Extract the [x, y] coordinate from the center of the cell holding the provided text.  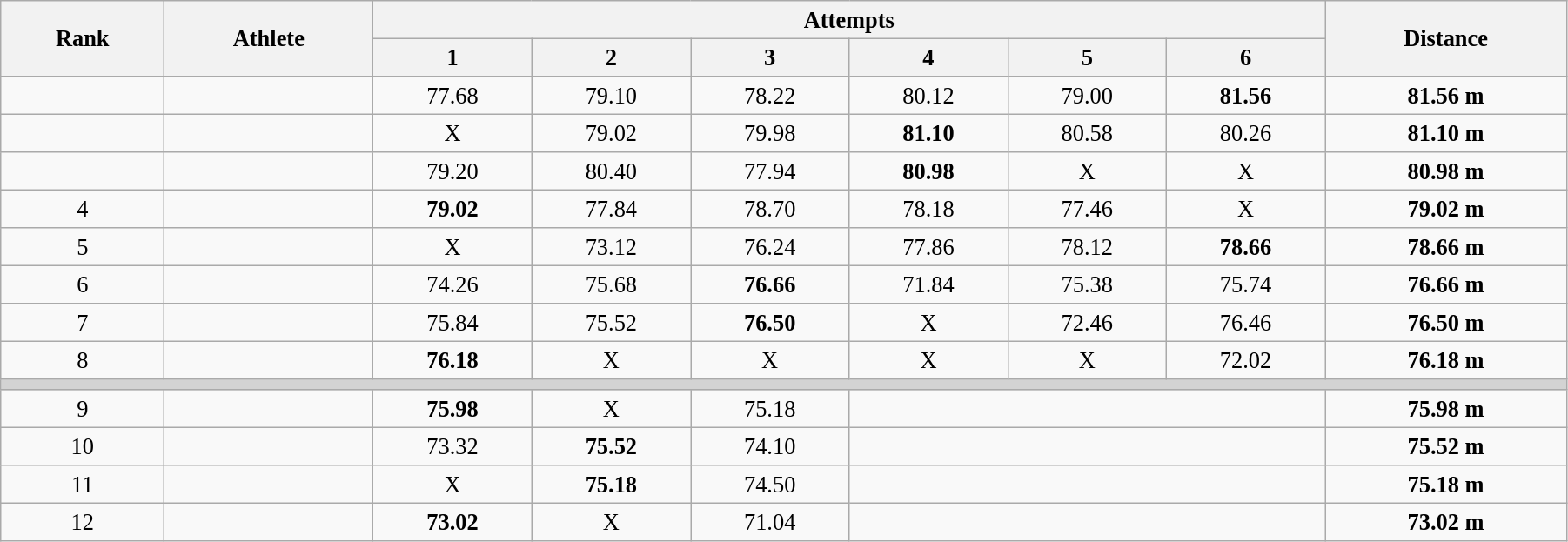
80.98 m [1446, 171]
78.12 [1087, 247]
75.68 [611, 284]
76.46 [1245, 323]
78.66 [1245, 247]
73.02 [452, 522]
74.50 [770, 485]
80.58 [1087, 133]
77.84 [611, 209]
77.68 [452, 95]
79.10 [611, 95]
76.66 m [1446, 284]
Attempts [849, 19]
78.18 [928, 209]
77.94 [770, 171]
80.26 [1245, 133]
74.10 [770, 446]
79.02 m [1446, 209]
Distance [1446, 38]
78.70 [770, 209]
8 [83, 360]
72.02 [1245, 360]
75.74 [1245, 284]
75.52 m [1446, 446]
79.98 [770, 133]
76.24 [770, 247]
7 [83, 323]
Rank [83, 38]
78.66 m [1446, 247]
75.38 [1087, 284]
80.40 [611, 171]
76.50 [770, 323]
80.98 [928, 171]
75.98 m [1446, 409]
11 [83, 485]
2 [611, 57]
71.04 [770, 522]
76.50 m [1446, 323]
72.46 [1087, 323]
75.98 [452, 409]
79.20 [452, 171]
76.18 m [1446, 360]
78.22 [770, 95]
10 [83, 446]
9 [83, 409]
80.12 [928, 95]
81.56 m [1446, 95]
74.26 [452, 284]
77.46 [1087, 209]
81.10 m [1446, 133]
73.32 [452, 446]
79.00 [1087, 95]
76.66 [770, 284]
75.84 [452, 323]
76.18 [452, 360]
81.56 [1245, 95]
1 [452, 57]
71.84 [928, 284]
Athlete [269, 38]
73.12 [611, 247]
73.02 m [1446, 522]
12 [83, 522]
75.18 m [1446, 485]
81.10 [928, 133]
3 [770, 57]
77.86 [928, 247]
